For the text-containing cell, return its midpoint in (x, y) coordinate format. 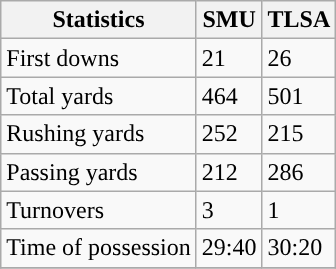
464 (229, 96)
SMU (229, 20)
Passing yards (99, 172)
21 (229, 58)
26 (299, 58)
1 (299, 210)
Statistics (99, 20)
215 (299, 134)
286 (299, 172)
501 (299, 96)
29:40 (229, 248)
Rushing yards (99, 134)
Total yards (99, 96)
TLSA (299, 20)
First downs (99, 58)
Time of possession (99, 248)
252 (229, 134)
Turnovers (99, 210)
212 (229, 172)
30:20 (299, 248)
3 (229, 210)
